Identify which cell holds the provided text, then report its [x, y] central coordinate. 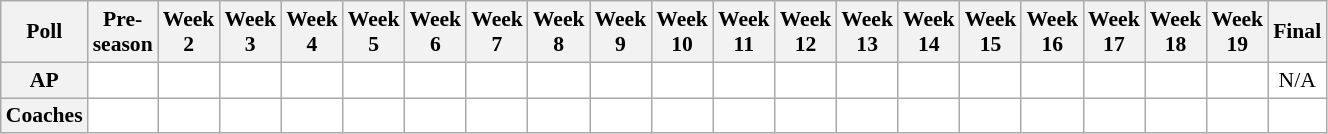
Week9 [621, 32]
Week8 [559, 32]
N/A [1297, 80]
Week6 [435, 32]
Week13 [867, 32]
Week16 [1052, 32]
Week12 [806, 32]
Pre-season [123, 32]
Week15 [991, 32]
Week18 [1176, 32]
Week7 [497, 32]
Poll [44, 32]
Week14 [929, 32]
Week5 [374, 32]
Week10 [682, 32]
Week3 [250, 32]
Week2 [189, 32]
Week11 [744, 32]
Week19 [1237, 32]
AP [44, 80]
Final [1297, 32]
Coaches [44, 116]
Week17 [1114, 32]
Week4 [312, 32]
